Capture the cell that displays the provided text and extract its (x, y) central coordinate. 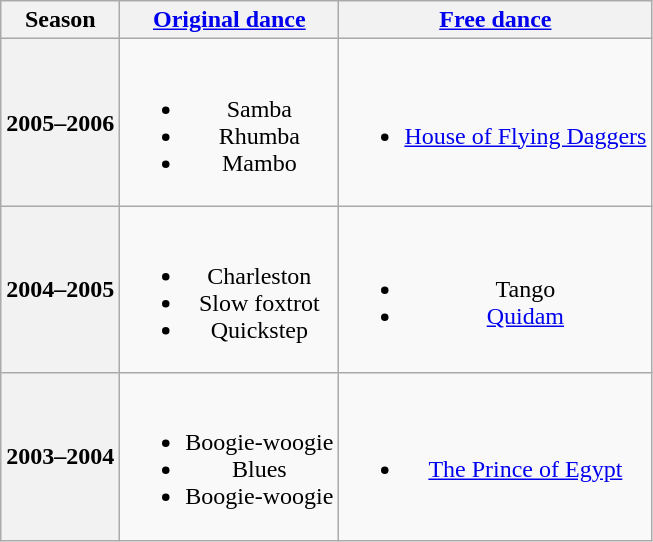
SambaRhumbaMambo (230, 122)
Boogie-woogieBluesBoogie-woogie (230, 456)
2005–2006 (60, 122)
Original dance (230, 20)
Season (60, 20)
2003–2004 (60, 456)
Free dance (496, 20)
CharlestonSlow foxtrotQuickstep (230, 290)
House of Flying Daggers (496, 122)
The Prince of Egypt (496, 456)
2004–2005 (60, 290)
TangoQuidam (496, 290)
